Find where the given text appears and provide that cell's center as [X, Y] coordinate. 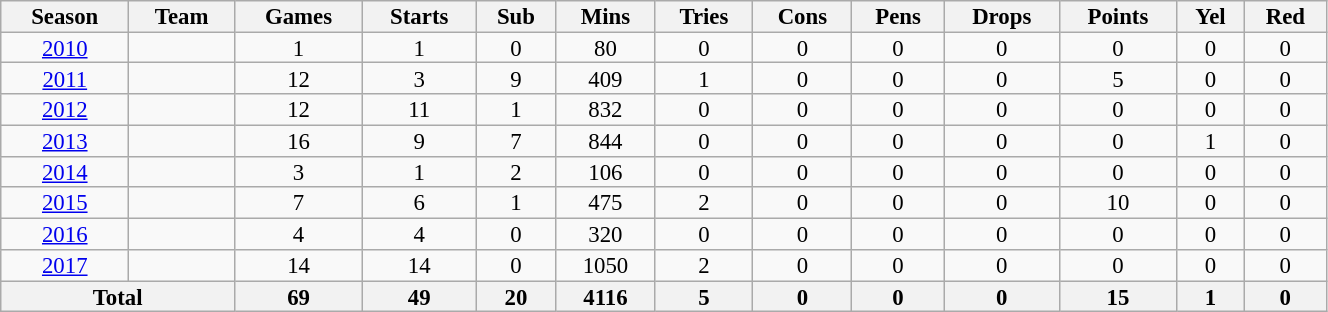
1050 [606, 266]
409 [606, 78]
475 [606, 204]
320 [606, 234]
16 [299, 140]
Yel [1211, 16]
Points [1118, 16]
Games [299, 16]
832 [606, 110]
15 [1118, 296]
2011 [65, 78]
49 [420, 296]
2013 [65, 140]
11 [420, 110]
844 [606, 140]
2012 [65, 110]
2016 [65, 234]
Tries [704, 16]
Mins [606, 16]
2014 [65, 172]
10 [1118, 204]
Drops [1002, 16]
Starts [420, 16]
Pens [898, 16]
6 [420, 204]
Season [65, 16]
2010 [65, 48]
80 [606, 48]
20 [516, 296]
4116 [606, 296]
2015 [65, 204]
Red [1285, 16]
2017 [65, 266]
106 [606, 172]
Total [118, 296]
Sub [516, 16]
69 [299, 296]
Cons [802, 16]
Team [182, 16]
